Capture the cell that displays the provided text and extract its (x, y) central coordinate. 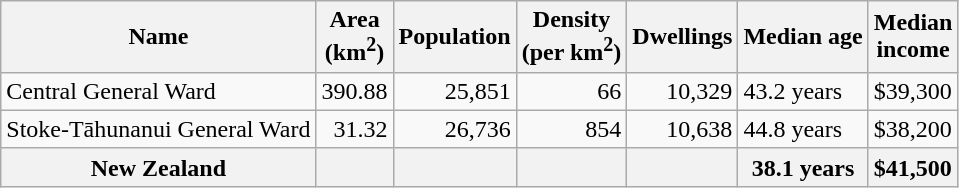
25,851 (454, 91)
31.32 (354, 129)
390.88 (354, 91)
38.1 years (803, 167)
Name (158, 37)
Population (454, 37)
26,736 (454, 129)
Dwellings (682, 37)
66 (572, 91)
43.2 years (803, 91)
$38,200 (913, 129)
44.8 years (803, 129)
10,329 (682, 91)
Central General Ward (158, 91)
Median age (803, 37)
10,638 (682, 129)
New Zealand (158, 167)
$39,300 (913, 91)
Stoke-Tāhunanui General Ward (158, 129)
$41,500 (913, 167)
854 (572, 129)
Area(km2) (354, 37)
Density(per km2) (572, 37)
Medianincome (913, 37)
